Extract the (x, y) coordinate from the center of the cell holding the provided text.  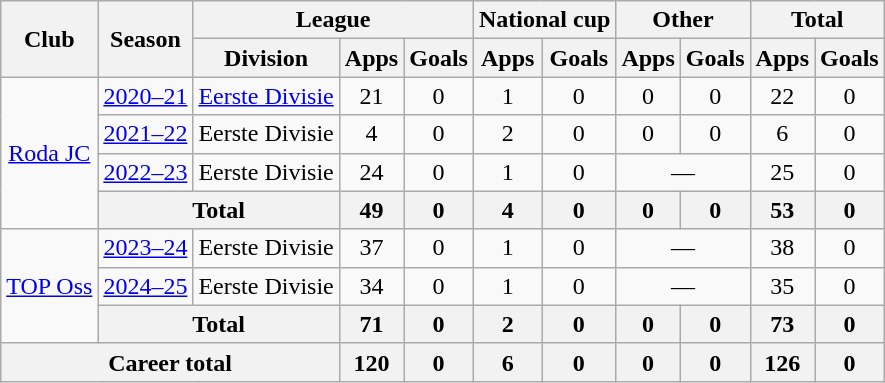
34 (371, 286)
2023–24 (146, 248)
22 (782, 96)
National cup (544, 20)
24 (371, 172)
53 (782, 210)
Roda JC (50, 153)
126 (782, 362)
35 (782, 286)
League (334, 20)
25 (782, 172)
73 (782, 324)
49 (371, 210)
37 (371, 248)
38 (782, 248)
Career total (170, 362)
71 (371, 324)
Division (266, 58)
TOP Oss (50, 286)
120 (371, 362)
2024–25 (146, 286)
2022–23 (146, 172)
2021–22 (146, 134)
2020–21 (146, 96)
Club (50, 39)
Other (683, 20)
21 (371, 96)
Season (146, 39)
